Pinpoint the cell where the given text exists, returning its (x, y) midpoint coordinate. 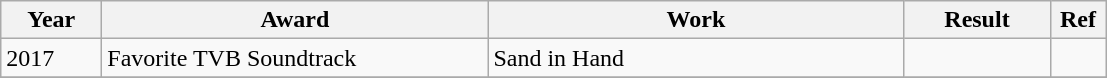
Sand in Hand (696, 58)
Year (52, 20)
2017 (52, 58)
Result (977, 20)
Award (295, 20)
Favorite TVB Soundtrack (295, 58)
Ref (1078, 20)
Work (696, 20)
